Pinpoint the cell where the given text exists, returning its [X, Y] midpoint coordinate. 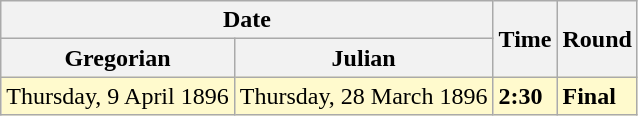
Time [525, 39]
Final [597, 96]
Gregorian [118, 58]
2:30 [525, 96]
Thursday, 28 March 1896 [364, 96]
Thursday, 9 April 1896 [118, 96]
Julian [364, 58]
Date [247, 20]
Round [597, 39]
